Return (X, Y) of the center of cell containing provided text 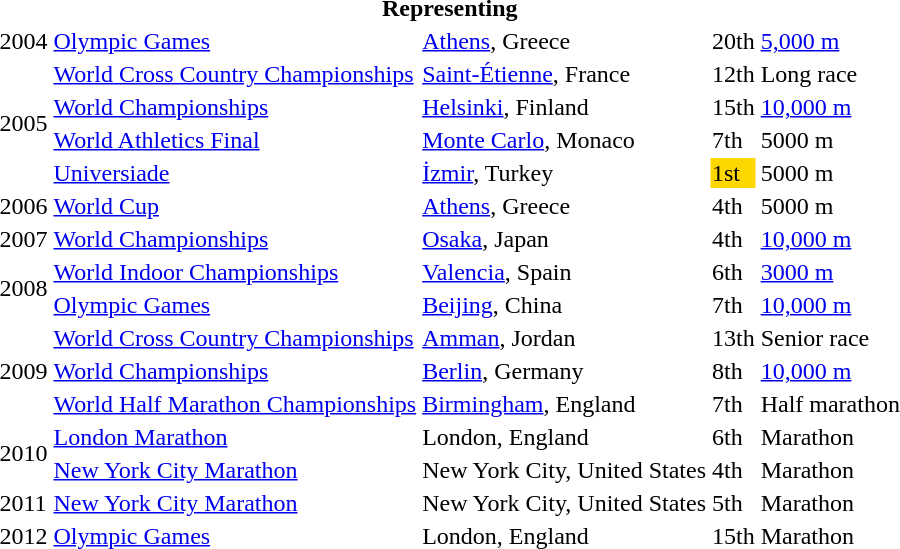
World Athletics Final (235, 140)
8th (733, 371)
Osaka, Japan (564, 239)
World Indoor Championships (235, 272)
Valencia, Spain (564, 272)
Universiade (235, 173)
Berlin, Germany (564, 371)
İzmir, Turkey (564, 173)
London, England (564, 437)
World Cup (235, 206)
London Marathon (235, 437)
Monte Carlo, Monaco (564, 140)
20th (733, 41)
1st (733, 173)
World Half Marathon Championships (235, 404)
Helsinki, Finland (564, 107)
Saint-Étienne, France (564, 74)
5th (733, 503)
12th (733, 74)
15th (733, 107)
Birmingham, England (564, 404)
13th (733, 338)
Beijing, China (564, 305)
Amman, Jordan (564, 338)
